For the text-containing cell, return its midpoint in (x, y) coordinate format. 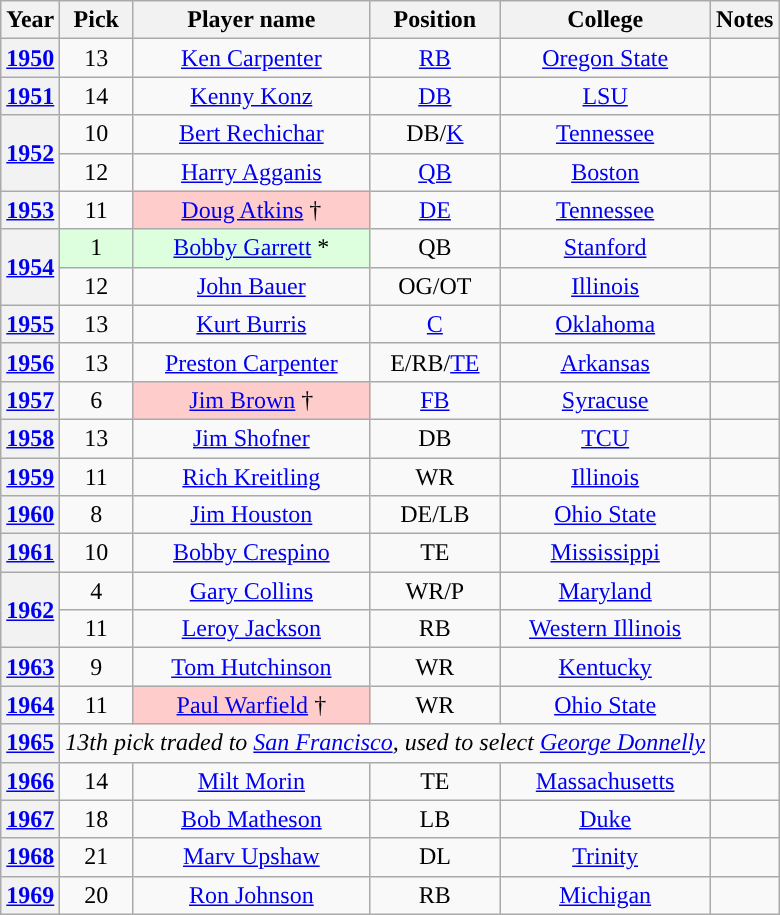
Trinity (606, 857)
Milt Morin (252, 781)
1962 (30, 610)
Ron Johnson (252, 895)
1953 (30, 210)
Marv Upshaw (252, 857)
Tom Hutchinson (252, 667)
Massachusetts (606, 781)
1967 (30, 819)
Bobby Garrett * (252, 248)
Syracuse (606, 400)
Player name (252, 20)
Ken Carpenter (252, 58)
1964 (30, 705)
1957 (30, 400)
Gary Collins (252, 591)
1 (96, 248)
1955 (30, 324)
DB/K (435, 134)
1969 (30, 895)
1963 (30, 667)
Harry Agganis (252, 172)
OG/OT (435, 286)
Duke (606, 819)
Jim Houston (252, 515)
1968 (30, 857)
Michigan (606, 895)
1958 (30, 438)
Oregon State (606, 58)
LSU (606, 96)
Jim Brown † (252, 400)
1951 (30, 96)
LB (435, 819)
Kurt Burris (252, 324)
Kenny Konz (252, 96)
6 (96, 400)
21 (96, 857)
13th pick traded to San Francisco, used to select George Donnelly (386, 743)
Rich Kreitling (252, 477)
C (435, 324)
Paul Warfield † (252, 705)
1952 (30, 153)
Kentucky (606, 667)
1959 (30, 477)
DE (435, 210)
WR/P (435, 591)
1950 (30, 58)
Bobby Crespino (252, 553)
Oklahoma (606, 324)
1954 (30, 267)
Boston (606, 172)
1966 (30, 781)
Year (30, 20)
Bob Matheson (252, 819)
8 (96, 515)
Mississippi (606, 553)
Bert Rechichar (252, 134)
FB (435, 400)
Pick (96, 20)
DL (435, 857)
Position (435, 20)
Western Illinois (606, 629)
1956 (30, 362)
18 (96, 819)
E/RB/TE (435, 362)
Leroy Jackson (252, 629)
Jim Shofner (252, 438)
Doug Atkins † (252, 210)
Notes (745, 20)
TCU (606, 438)
Arkansas (606, 362)
John Bauer (252, 286)
1965 (30, 743)
Preston Carpenter (252, 362)
1961 (30, 553)
DE/LB (435, 515)
1960 (30, 515)
Stanford (606, 248)
20 (96, 895)
Maryland (606, 591)
College (606, 20)
4 (96, 591)
9 (96, 667)
